Provide the (x, y) coordinate of the cell's center where the given text is located.  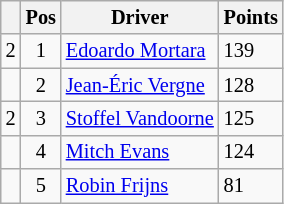
Pos (41, 17)
81 (251, 186)
125 (251, 118)
124 (251, 152)
Driver (140, 17)
Stoffel Vandoorne (140, 118)
Robin Frijns (140, 186)
139 (251, 51)
Mitch Evans (140, 152)
Points (251, 17)
4 (41, 152)
Jean-Éric Vergne (140, 85)
Edoardo Mortara (140, 51)
1 (41, 51)
3 (41, 118)
128 (251, 85)
5 (41, 186)
